Extract the [X, Y] coordinate from the center of the cell holding the provided text.  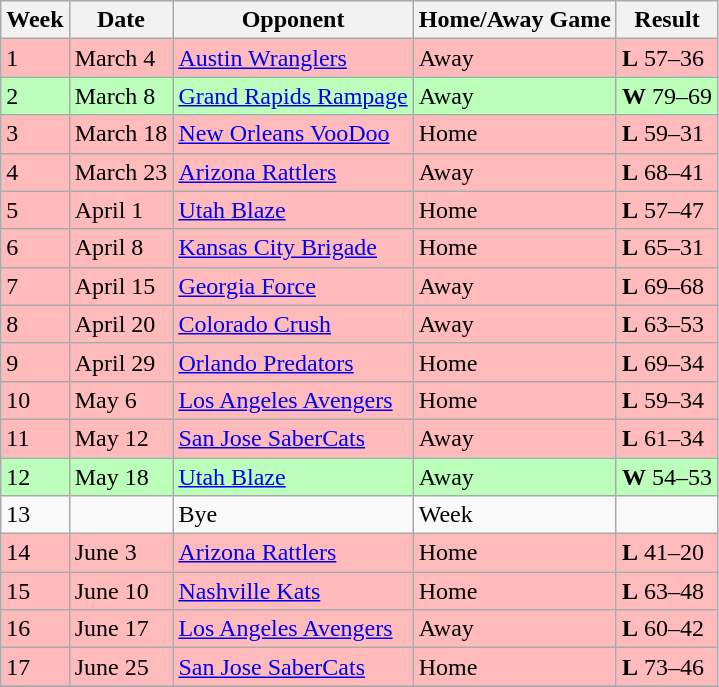
12 [35, 477]
L 68–41 [666, 172]
L 73–46 [666, 667]
June 3 [121, 553]
Home/Away Game [514, 20]
11 [35, 438]
3 [35, 134]
17 [35, 667]
Date [121, 20]
Opponent [293, 20]
9 [35, 362]
May 12 [121, 438]
2 [35, 96]
March 4 [121, 58]
6 [35, 248]
8 [35, 324]
June 17 [121, 629]
April 1 [121, 210]
Colorado Crush [293, 324]
13 [35, 515]
4 [35, 172]
March 23 [121, 172]
W 54–53 [666, 477]
1 [35, 58]
May 6 [121, 400]
Grand Rapids Rampage [293, 96]
L 61–34 [666, 438]
New Orleans VooDoo [293, 134]
L 69–34 [666, 362]
L 57–47 [666, 210]
W 79–69 [666, 96]
L 63–53 [666, 324]
L 60–42 [666, 629]
16 [35, 629]
June 25 [121, 667]
L 69–68 [666, 286]
April 8 [121, 248]
Nashville Kats [293, 591]
Kansas City Brigade [293, 248]
L 59–34 [666, 400]
L 65–31 [666, 248]
Bye [293, 515]
April 20 [121, 324]
L 63–48 [666, 591]
Result [666, 20]
L 41–20 [666, 553]
Georgia Force [293, 286]
14 [35, 553]
15 [35, 591]
10 [35, 400]
March 18 [121, 134]
June 10 [121, 591]
L 59–31 [666, 134]
Austin Wranglers [293, 58]
7 [35, 286]
L 57–36 [666, 58]
March 8 [121, 96]
April 29 [121, 362]
Orlando Predators [293, 362]
April 15 [121, 286]
5 [35, 210]
May 18 [121, 477]
